Detect which cell encompasses the target text, then output its [X, Y] center coordinate. 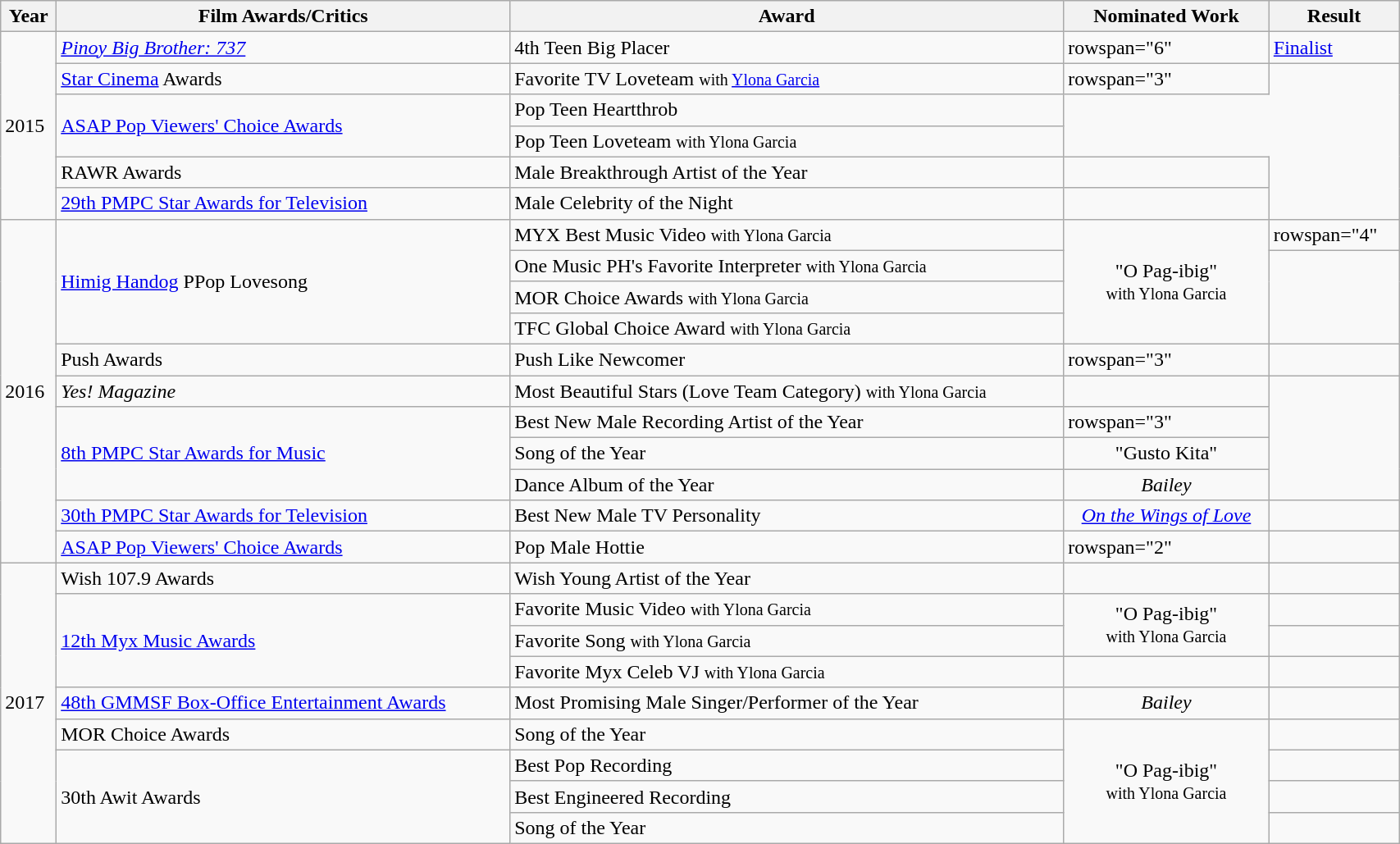
MOR Choice Awards [284, 734]
Male Celebrity of the Night [787, 203]
Dance Album of the Year [787, 485]
MYX Best Music Video with Ylona Garcia [787, 235]
Male Breakthrough Artist of the Year [787, 172]
Push Awards [284, 359]
Pop Male Hottie [787, 547]
Push Like Newcomer [787, 359]
Wish 107.9 Awards [284, 578]
rowspan="4" [1334, 235]
rowspan="2" [1166, 547]
On the Wings of Love [1166, 516]
2017 [29, 704]
4th Teen Big Placer [787, 48]
Result [1334, 16]
Pinoy Big Brother: 737 [284, 48]
30th Awit Awards [284, 796]
30th PMPC Star Awards for Television [284, 516]
RAWR Awards [284, 172]
Finalist [1334, 48]
Best New Male Recording Artist of the Year [787, 422]
2015 [29, 125]
Best Engineered Recording [787, 796]
Most Beautiful Stars (Love Team Category) with Ylona Garcia [787, 391]
Favorite Myx Celeb VJ with Ylona Garcia [787, 672]
Pop Teen Heartthrob [787, 110]
Most Promising Male Singer/Performer of the Year [787, 703]
"Gusto Kita" [1166, 454]
Film Awards/Critics [284, 16]
Yes! Magazine [284, 391]
Wish Young Artist of the Year [787, 578]
48th GMMSF Box-Office Entertainment Awards [284, 703]
Best Pop Recording [787, 765]
Star Cinema Awards [284, 79]
Nominated Work [1166, 16]
8th PMPC Star Awards for Music [284, 454]
TFC Global Choice Award with Ylona Garcia [787, 328]
Favorite Music Video with Ylona Garcia [787, 609]
Favorite Song with Ylona Garcia [787, 641]
Favorite TV Loveteam with Ylona Garcia [787, 79]
Himig Handog PPop Lovesong [284, 281]
Award [787, 16]
Best New Male TV Personality [787, 516]
One Music PH's Favorite Interpreter with Ylona Garcia [787, 266]
Pop Teen Loveteam with Ylona Garcia [787, 141]
12th Myx Music Awards [284, 641]
29th PMPC Star Awards for Television [284, 203]
2016 [29, 390]
MOR Choice Awards with Ylona Garcia [787, 297]
rowspan="6" [1166, 48]
Year [29, 16]
